Provide the (x, y) coordinate of the cell's center where the given text is located.  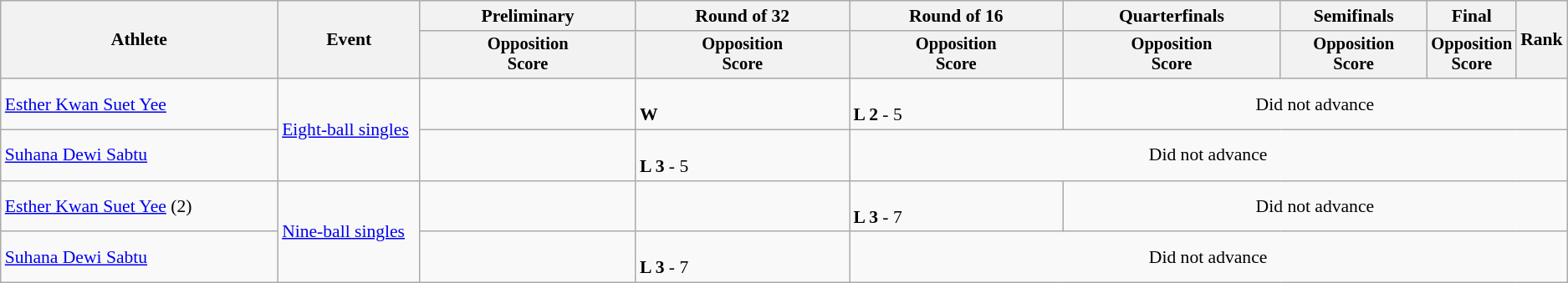
L 2 - 5 (957, 104)
W (743, 104)
Nine-ball singles (349, 232)
Round of 32 (743, 16)
Event (349, 40)
L 3 - 5 (743, 155)
Round of 16 (957, 16)
Eight-ball singles (349, 129)
Esther Kwan Suet Yee (139, 104)
Esther Kwan Suet Yee (2) (139, 207)
Rank (1542, 40)
Final (1472, 16)
Preliminary (528, 16)
Quarterfinals (1172, 16)
Athlete (139, 40)
Semifinals (1354, 16)
